Pinpoint the cell where the given text exists, returning its [X, Y] midpoint coordinate. 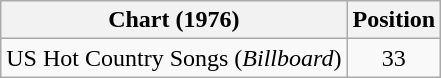
Position [394, 20]
33 [394, 58]
Chart (1976) [174, 20]
US Hot Country Songs (Billboard) [174, 58]
